Pinpoint the cell where the given text exists, returning its (x, y) midpoint coordinate. 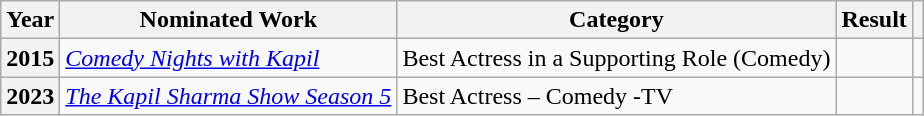
Best Actress in a Supporting Role (Comedy) (616, 58)
2023 (30, 96)
Category (616, 20)
Year (30, 20)
The Kapil Sharma Show Season 5 (228, 96)
Comedy Nights with Kapil (228, 58)
2015 (30, 58)
Nominated Work (228, 20)
Best Actress – Comedy -TV (616, 96)
Result (874, 20)
